Return (X, Y) of the center of cell containing provided text 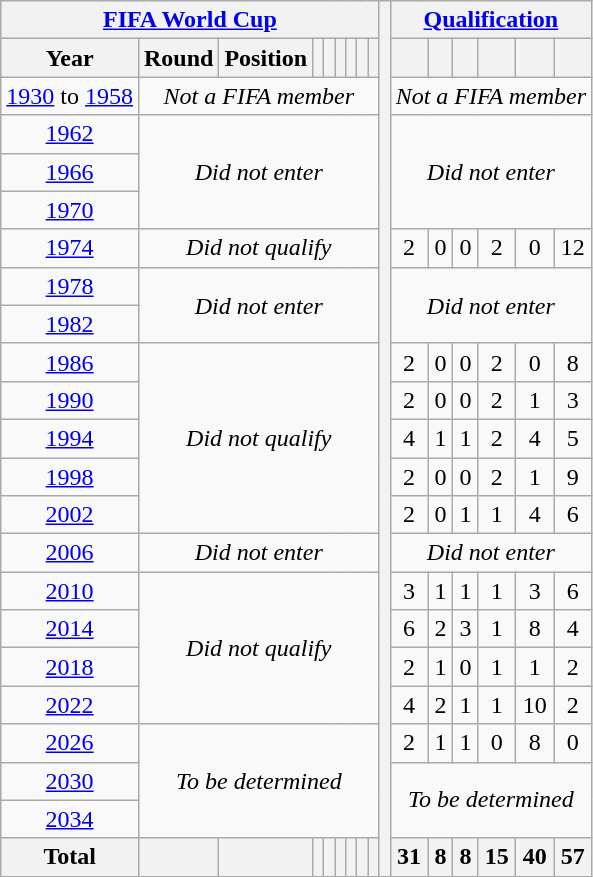
1986 (70, 362)
1982 (70, 324)
2018 (70, 667)
12 (573, 248)
FIFA World Cup (190, 20)
2026 (70, 743)
9 (573, 477)
1990 (70, 400)
Round (178, 58)
40 (535, 857)
1974 (70, 248)
Position (266, 58)
1962 (70, 134)
Qualification (490, 20)
1970 (70, 210)
2006 (70, 553)
1994 (70, 438)
1966 (70, 172)
10 (535, 705)
Year (70, 58)
5 (573, 438)
2034 (70, 819)
1930 to 1958 (70, 96)
2010 (70, 591)
1978 (70, 286)
2002 (70, 515)
1998 (70, 477)
2022 (70, 705)
57 (573, 857)
2030 (70, 781)
2014 (70, 629)
15 (497, 857)
31 (409, 857)
Total (70, 857)
